Identify which cell holds the provided text, then report its [x, y] central coordinate. 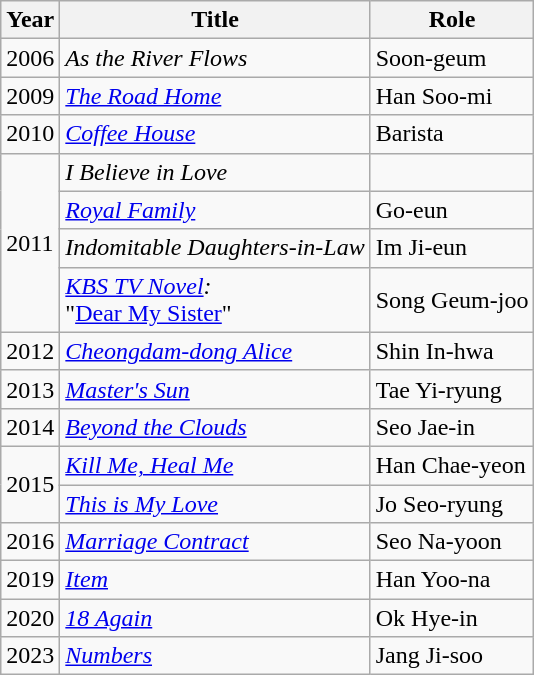
KBS TV Novel:"Dear My Sister" [215, 300]
Year [30, 20]
Im Ji-eun [452, 248]
Cheongdam-dong Alice [215, 351]
2015 [30, 484]
Song Geum-joo [452, 300]
Kill Me, Heal Me [215, 465]
Beyond the Clouds [215, 427]
Seo Jae-in [452, 427]
2013 [30, 389]
2010 [30, 134]
Numbers [215, 656]
2009 [30, 96]
Go-eun [452, 210]
As the River Flows [215, 58]
Ok Hye-in [452, 618]
2019 [30, 580]
2020 [30, 618]
2016 [30, 542]
2012 [30, 351]
Title [215, 20]
2023 [30, 656]
Jang Ji-soo [452, 656]
18 Again [215, 618]
2011 [30, 242]
Tae Yi-ryung [452, 389]
Item [215, 580]
Jo Seo-ryung [452, 503]
I Believe in Love [215, 172]
Royal Family [215, 210]
This is My Love [215, 503]
Indomitable Daughters-in-Law [215, 248]
2014 [30, 427]
Marriage Contract [215, 542]
Han Soo-mi [452, 96]
Coffee House [215, 134]
Master's Sun [215, 389]
Han Chae-yeon [452, 465]
The Road Home [215, 96]
Shin In-hwa [452, 351]
Soon-geum [452, 58]
Barista [452, 134]
2006 [30, 58]
Role [452, 20]
Seo Na-yoon [452, 542]
Han Yoo-na [452, 580]
